From the cell containing the given text, extract its center point as [X, Y] coordinate. 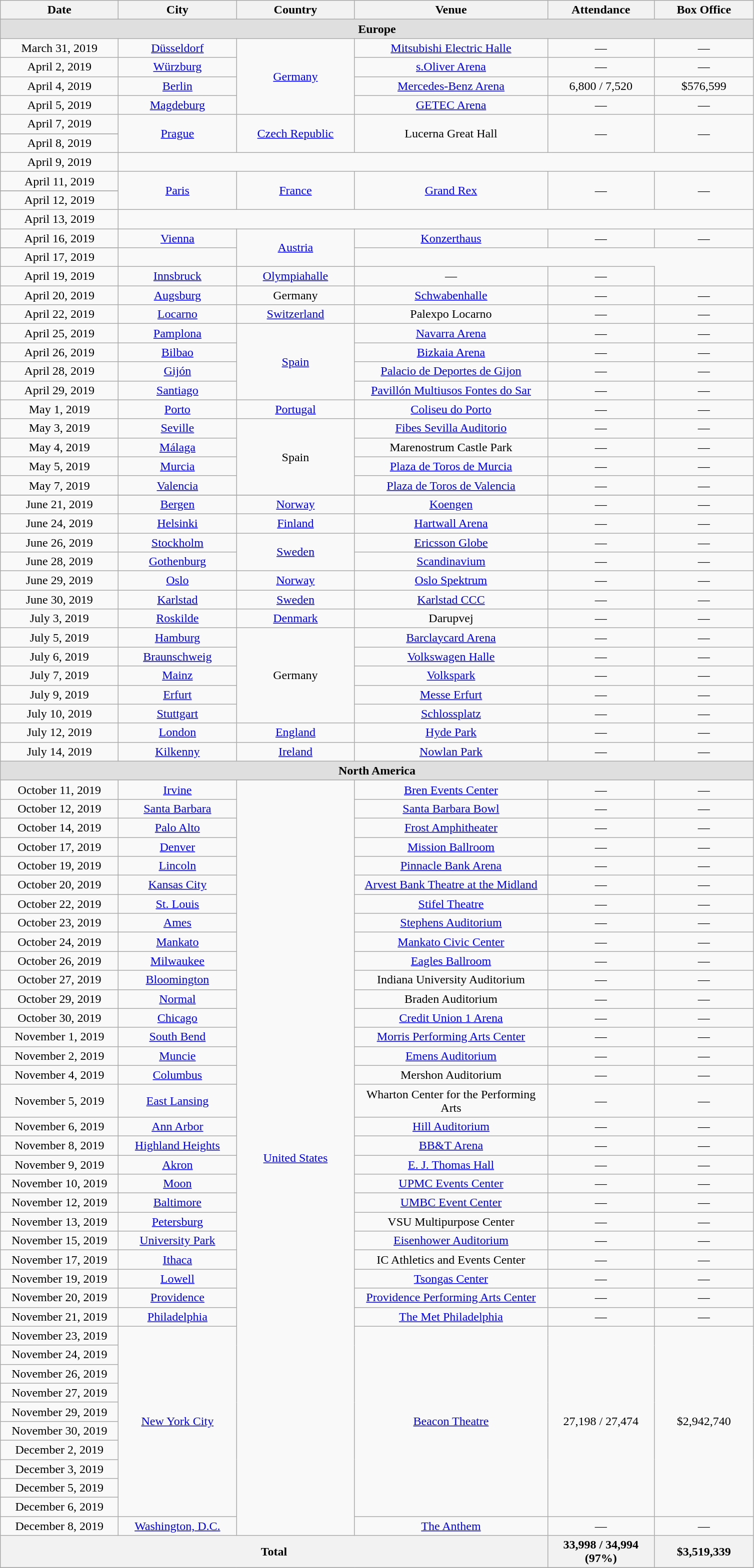
Mitsubishi Electric Halle [451, 48]
November 2, 2019 [59, 1056]
Bergen [177, 504]
Ireland [295, 752]
London [177, 733]
Braunschweig [177, 657]
Attendance [601, 10]
Bizkaia Arena [451, 352]
Stockholm [177, 542]
Eisenhower Auditorium [451, 1241]
Ann Arbor [177, 1126]
Karlstad CCC [451, 600]
April 11, 2019 [59, 181]
Lowell [177, 1279]
Mercedes-Benz Arena [451, 86]
June 21, 2019 [59, 504]
IC Athletics and Events Center [451, 1260]
Hyde Park [451, 733]
July 6, 2019 [59, 657]
Santa Barbara Bowl [451, 808]
Stephens Auditorium [451, 923]
Bren Events Center [451, 789]
Normal [177, 999]
April 25, 2019 [59, 333]
April 28, 2019 [59, 371]
Koengen [451, 504]
Lincoln [177, 866]
April 2, 2019 [59, 67]
Berlin [177, 86]
Bilbao [177, 352]
Ithaca [177, 1260]
Oslo Spektrum [451, 581]
December 2, 2019 [59, 1450]
June 29, 2019 [59, 581]
Pamplona [177, 333]
June 28, 2019 [59, 562]
October 11, 2019 [59, 789]
Braden Auditorium [451, 999]
Valencia [177, 485]
s.Oliver Arena [451, 67]
Portugal [295, 409]
Karlstad [177, 600]
October 29, 2019 [59, 999]
Pinnacle Bank Arena [451, 866]
Palo Alto [177, 827]
Porto [177, 409]
GETEC Arena [451, 105]
April 13, 2019 [59, 219]
UMBC Event Center [451, 1203]
November 9, 2019 [59, 1165]
November 8, 2019 [59, 1145]
Mainz [177, 676]
Wharton Center for the Performing Arts [451, 1100]
October 24, 2019 [59, 942]
St. Louis [177, 904]
Bloomington [177, 980]
Pavillón Multiusos Fontes do Sar [451, 390]
Mershon Auditorium [451, 1075]
November 15, 2019 [59, 1241]
Barclaycard Arena [451, 638]
Hamburg [177, 638]
Konzerthaus [451, 238]
July 9, 2019 [59, 695]
March 31, 2019 [59, 48]
December 6, 2019 [59, 1507]
Volkswagen Halle [451, 657]
South Bend [177, 1037]
Country [295, 10]
Date [59, 10]
Santa Barbara [177, 808]
Box Office [704, 10]
October 19, 2019 [59, 866]
April 29, 2019 [59, 390]
July 14, 2019 [59, 752]
United States [295, 1157]
November 12, 2019 [59, 1203]
April 5, 2019 [59, 105]
Plaza de Toros de Valencia [451, 485]
Augsburg [177, 295]
33,998 / 34,994 (97%) [601, 1552]
Milwaukee [177, 961]
Finland [295, 523]
Stifel Theatre [451, 904]
Credit Union 1 Arena [451, 1018]
New York City [177, 1421]
Helsinki [177, 523]
October 27, 2019 [59, 980]
Mission Ballroom [451, 847]
Olympiahalle [295, 276]
England [295, 733]
November 26, 2019 [59, 1374]
Nowlan Park [451, 752]
Navarra Arena [451, 333]
Darupvej [451, 619]
May 1, 2019 [59, 409]
Beacon Theatre [451, 1421]
Philadelphia [177, 1317]
Vienna [177, 238]
April 8, 2019 [59, 143]
November 10, 2019 [59, 1184]
The Anthem [451, 1526]
The Met Philadelphia [451, 1317]
October 14, 2019 [59, 827]
November 24, 2019 [59, 1355]
October 17, 2019 [59, 847]
$576,599 [704, 86]
Santiago [177, 390]
Innsbruck [177, 276]
October 26, 2019 [59, 961]
$3,519,339 [704, 1552]
Volkspark [451, 676]
City [177, 10]
November 23, 2019 [59, 1336]
Irvine [177, 789]
April 17, 2019 [59, 257]
October 22, 2019 [59, 904]
July 7, 2019 [59, 676]
Ericsson Globe [451, 542]
April 26, 2019 [59, 352]
E. J. Thomas Hall [451, 1165]
University Park [177, 1241]
July 5, 2019 [59, 638]
November 5, 2019 [59, 1100]
Akron [177, 1165]
Switzerland [295, 314]
April 20, 2019 [59, 295]
Düsseldorf [177, 48]
July 12, 2019 [59, 733]
Petersburg [177, 1222]
Schlossplatz [451, 714]
Tsongas Center [451, 1279]
April 19, 2019 [59, 276]
May 4, 2019 [59, 447]
UPMC Events Center [451, 1184]
April 12, 2019 [59, 200]
November 27, 2019 [59, 1393]
April 16, 2019 [59, 238]
November 29, 2019 [59, 1412]
October 30, 2019 [59, 1018]
North America [377, 771]
France [295, 190]
Austria [295, 248]
Seville [177, 428]
Messe Erfurt [451, 695]
April 7, 2019 [59, 124]
November 19, 2019 [59, 1279]
Grand Rex [451, 190]
Lucerna Great Hall [451, 133]
Eagles Ballroom [451, 961]
Magdeburg [177, 105]
Hill Auditorium [451, 1126]
Gijón [177, 371]
June 30, 2019 [59, 600]
Palacio de Deportes de Gijon [451, 371]
Scandinavium [451, 562]
June 26, 2019 [59, 542]
December 8, 2019 [59, 1526]
May 5, 2019 [59, 466]
May 7, 2019 [59, 485]
Total [274, 1552]
April 9, 2019 [59, 162]
November 21, 2019 [59, 1317]
Roskilde [177, 619]
November 30, 2019 [59, 1431]
Muncie [177, 1056]
November 20, 2019 [59, 1298]
BB&T Arena [451, 1145]
November 13, 2019 [59, 1222]
November 6, 2019 [59, 1126]
Frost Amphitheater [451, 827]
October 23, 2019 [59, 923]
Erfurt [177, 695]
Mankato [177, 942]
Denmark [295, 619]
Coliseu do Porto [451, 409]
November 4, 2019 [59, 1075]
Hartwall Arena [451, 523]
Locarno [177, 314]
$2,942,740 [704, 1421]
Washington, D.C. [177, 1526]
Gothenburg [177, 562]
July 3, 2019 [59, 619]
Baltimore [177, 1203]
Kansas City [177, 885]
July 10, 2019 [59, 714]
Marenostrum Castle Park [451, 447]
Columbus [177, 1075]
Providence Performing Arts Center [451, 1298]
Palexpo Locarno [451, 314]
Highland Heights [177, 1145]
Paris [177, 190]
East Lansing [177, 1100]
June 24, 2019 [59, 523]
Oslo [177, 581]
October 12, 2019 [59, 808]
Czech Republic [295, 133]
Plaza de Toros de Murcia [451, 466]
27,198 / 27,474 [601, 1421]
Arvest Bank Theatre at the Midland [451, 885]
Moon [177, 1184]
December 5, 2019 [59, 1488]
April 22, 2019 [59, 314]
May 3, 2019 [59, 428]
6,800 / 7,520 [601, 86]
Morris Performing Arts Center [451, 1037]
Chicago [177, 1018]
Denver [177, 847]
VSU Multipurpose Center [451, 1222]
Würzburg [177, 67]
December 3, 2019 [59, 1469]
Kilkenny [177, 752]
Schwabenhalle [451, 295]
Prague [177, 133]
November 17, 2019 [59, 1260]
Murcia [177, 466]
Mankato Civic Center [451, 942]
Emens Auditorium [451, 1056]
Europe [377, 29]
April 4, 2019 [59, 86]
Venue [451, 10]
Málaga [177, 447]
November 1, 2019 [59, 1037]
Stuttgart [177, 714]
Ames [177, 923]
Indiana University Auditorium [451, 980]
October 20, 2019 [59, 885]
Providence [177, 1298]
Fibes Sevilla Auditorio [451, 428]
